Output the (x, y) coordinate of the center of the cell containing the given text.  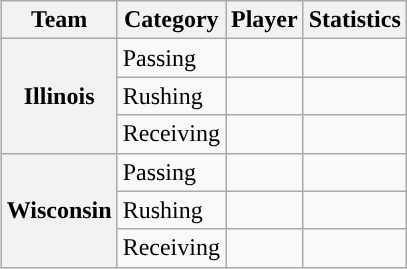
Statistics (354, 20)
Category (171, 20)
Wisconsin (59, 210)
Illinois (59, 96)
Player (265, 20)
Team (59, 20)
